Pinpoint the cell where the given text exists, returning its [X, Y] midpoint coordinate. 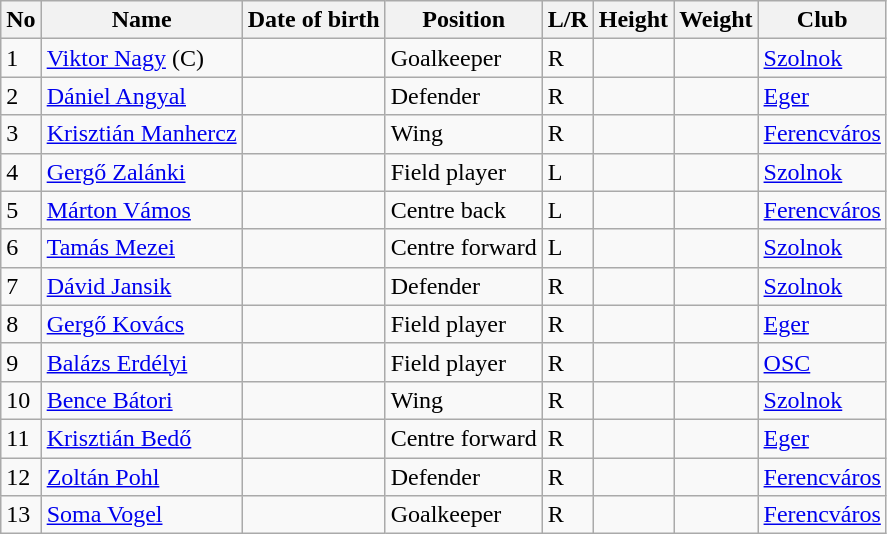
Soma Vogel [142, 515]
Dávid Jansik [142, 286]
Centre back [464, 210]
Krisztián Manhercz [142, 134]
Position [464, 20]
6 [21, 248]
Date of birth [314, 20]
Height [633, 20]
9 [21, 362]
Viktor Nagy (C) [142, 58]
Name [142, 20]
11 [21, 438]
Club [822, 20]
13 [21, 515]
Márton Vámos [142, 210]
Balázs Erdélyi [142, 362]
Gergő Zalánki [142, 172]
L/R [568, 20]
10 [21, 400]
Zoltán Pohl [142, 477]
7 [21, 286]
Weight [716, 20]
Tamás Mezei [142, 248]
Gergő Kovács [142, 324]
1 [21, 58]
4 [21, 172]
2 [21, 96]
No [21, 20]
Bence Bátori [142, 400]
8 [21, 324]
OSC [822, 362]
Dániel Angyal [142, 96]
5 [21, 210]
3 [21, 134]
12 [21, 477]
Krisztián Bedő [142, 438]
